Extract the (x, y) coordinate from the center of the cell holding the provided text.  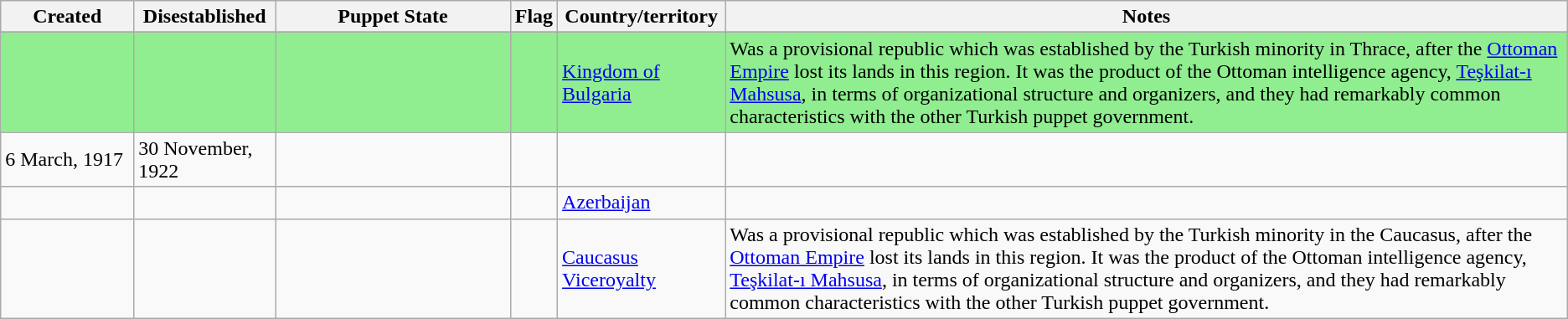
Created (67, 17)
Flag (534, 17)
Disestablished (204, 17)
Azerbaijan (642, 203)
Notes (1147, 17)
Puppet State (394, 17)
Caucasus Viceroyalty (642, 268)
30 November, 1922 (204, 159)
Country/territory (642, 17)
Kingdom of Bulgaria (642, 82)
6 March, 1917 (67, 159)
